Locate the cell with the specified text and output its [x, y] center coordinate. 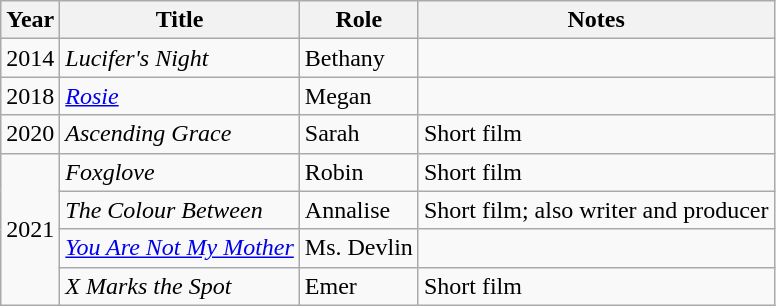
Lucifer's Night [180, 58]
Foxglove [180, 172]
Megan [358, 96]
Bethany [358, 58]
Annalise [358, 210]
Ms. Devlin [358, 248]
X Marks the Spot [180, 286]
2020 [30, 134]
You Are Not My Mother [180, 248]
Role [358, 20]
Short film; also writer and producer [596, 210]
Ascending Grace [180, 134]
Notes [596, 20]
2021 [30, 229]
Title [180, 20]
The Colour Between [180, 210]
Emer [358, 286]
Robin [358, 172]
Rosie [180, 96]
Sarah [358, 134]
2018 [30, 96]
Year [30, 20]
2014 [30, 58]
